Locate the cell with the specified text and output its (X, Y) center coordinate. 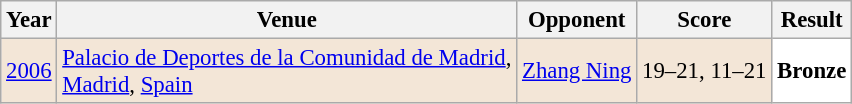
Score (704, 20)
Palacio de Deportes de la Comunidad de Madrid,Madrid, Spain (287, 72)
Zhang Ning (577, 72)
2006 (29, 72)
Opponent (577, 20)
Bronze (812, 72)
Result (812, 20)
19–21, 11–21 (704, 72)
Venue (287, 20)
Year (29, 20)
